Return (x, y) of the center of cell containing provided text 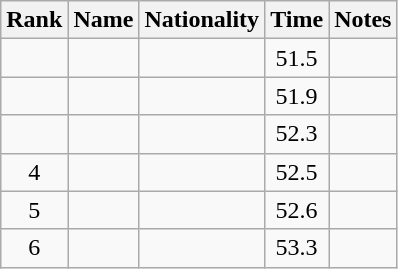
52.6 (297, 210)
Rank (34, 20)
51.5 (297, 58)
6 (34, 248)
Nationality (202, 20)
52.5 (297, 172)
4 (34, 172)
Time (297, 20)
Notes (363, 20)
5 (34, 210)
51.9 (297, 96)
Name (104, 20)
52.3 (297, 134)
53.3 (297, 248)
